Provide the [x, y] coordinate of the cell's center where the given text is located.  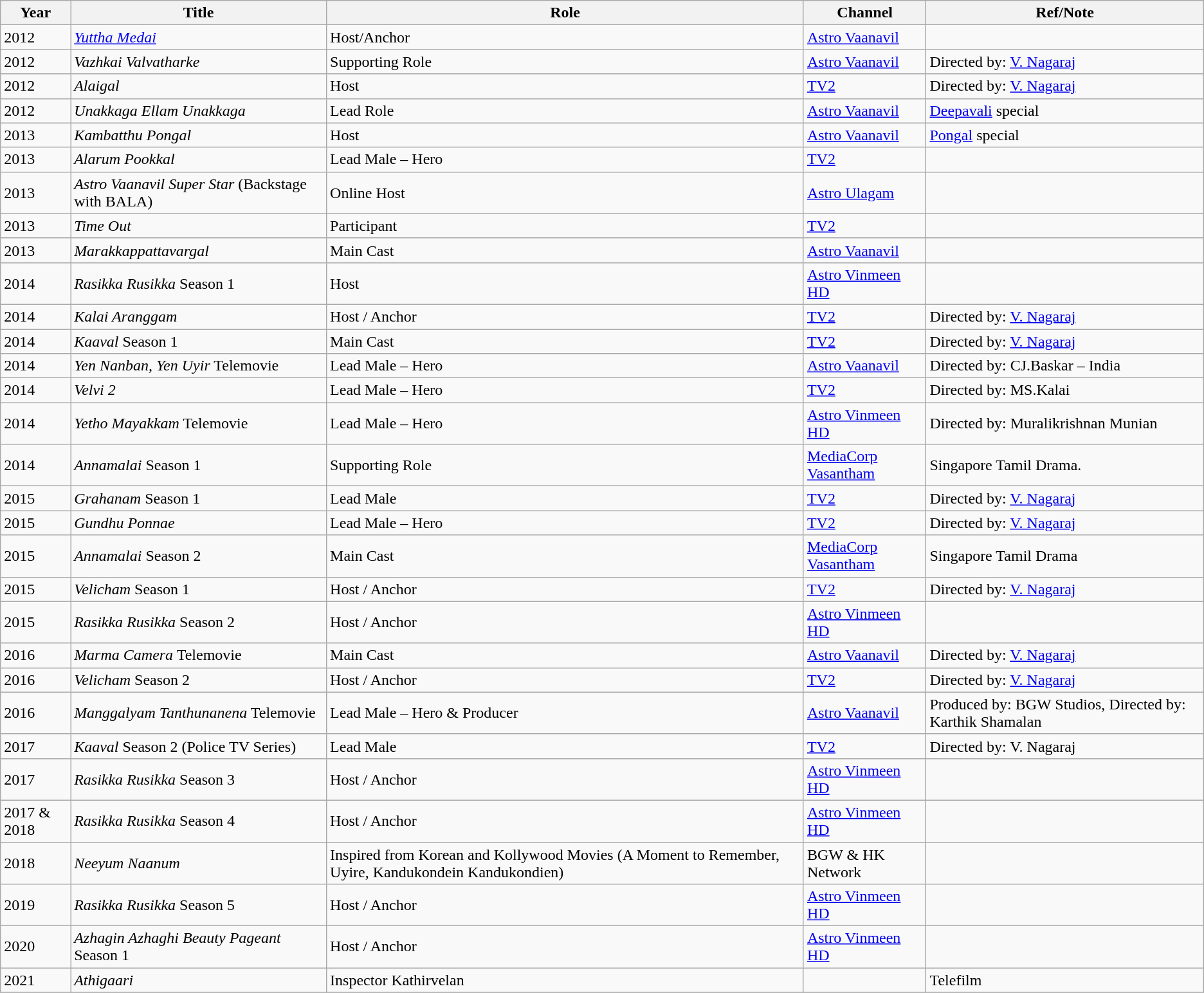
Title [199, 13]
2017 & 2018 [36, 821]
Velicham Season 2 [199, 680]
Velicham Season 1 [199, 589]
Singapore Tamil Drama. [1065, 466]
Kaaval Season 1 [199, 342]
Lead Male – Hero & Producer [565, 713]
Online Host [565, 193]
2018 [36, 863]
Kaaval Season 2 (Police TV Series) [199, 746]
Telefilm [1065, 980]
Yuttha Medai [199, 37]
BGW & HK Network [864, 863]
Astro Ulagam [864, 193]
Azhagin Azhaghi Beauty Pageant Season 1 [199, 947]
Rasikka Rusikka Season 2 [199, 623]
2021 [36, 980]
Channel [864, 13]
Manggalyam Tanthunanena Telemovie [199, 713]
Marakkappattavargal [199, 250]
Year [36, 13]
Rasikka Rusikka Season 1 [199, 283]
Host/Anchor [565, 37]
Marma Camera Telemovie [199, 655]
Alaigal [199, 86]
Grahanam Season 1 [199, 498]
Participant [565, 226]
Ref/Note [1065, 13]
Kambatthu Pongal [199, 135]
Gundhu Ponnae [199, 523]
Directed by: CJ.Baskar – India [1065, 366]
2020 [36, 947]
Yen Nanban, Yen Uyir Telemovie [199, 366]
Time Out [199, 226]
Produced by: BGW Studios, Directed by: Karthik Shamalan [1065, 713]
Rasikka Rusikka Season 5 [199, 906]
Neeyum Naanum [199, 863]
2019 [36, 906]
Pongal special [1065, 135]
Annamalai Season 1 [199, 466]
Velvi 2 [199, 390]
Alarum Pookkal [199, 159]
Lead Role [565, 111]
Deepavali special [1065, 111]
Vazhkai Valvatharke [199, 62]
Role [565, 13]
Unakkaga Ellam Unakkaga [199, 111]
Rasikka Rusikka Season 4 [199, 821]
Inspired from Korean and Kollywood Movies (A Moment to Remember, Uyire, Kandukondein Kandukondien) [565, 863]
Astro Vaanavil Super Star (Backstage with BALA) [199, 193]
Athigaari [199, 980]
Kalai Aranggam [199, 316]
Inspector Kathirvelan [565, 980]
Rasikka Rusikka Season 3 [199, 779]
Yetho Mayakkam Telemovie [199, 423]
Annamalai Season 2 [199, 556]
Directed by: Muralikrishnan Munian [1065, 423]
Singapore Tamil Drama [1065, 556]
Directed by: MS.Kalai [1065, 390]
